Return the [X, Y] coordinate for the center point of the cell that contains the specified text.  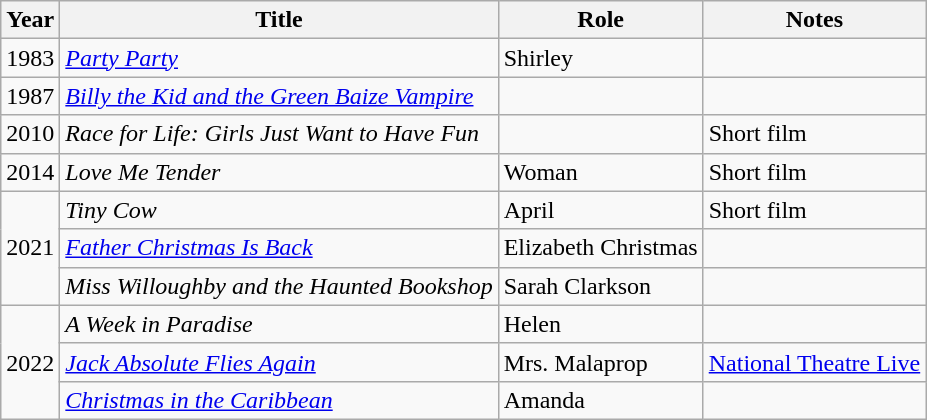
Woman [600, 172]
Role [600, 20]
Billy the Kid and the Green Baize Vampire [279, 96]
Helen [600, 324]
Love Me Tender [279, 172]
Amanda [600, 400]
1987 [30, 96]
Tiny Cow [279, 210]
Title [279, 20]
Mrs. Malaprop [600, 362]
April [600, 210]
Christmas in the Caribbean [279, 400]
Miss Willoughby and the Haunted Bookshop [279, 286]
2022 [30, 362]
Notes [814, 20]
Elizabeth Christmas [600, 248]
2010 [30, 134]
2021 [30, 248]
Sarah Clarkson [600, 286]
2014 [30, 172]
Race for Life: Girls Just Want to Have Fun [279, 134]
A Week in Paradise [279, 324]
Year [30, 20]
1983 [30, 58]
Father Christmas Is Back [279, 248]
Shirley [600, 58]
Party Party [279, 58]
Jack Absolute Flies Again [279, 362]
National Theatre Live [814, 362]
